Search for the cell housing the specified text and yield its (x, y) center coordinate. 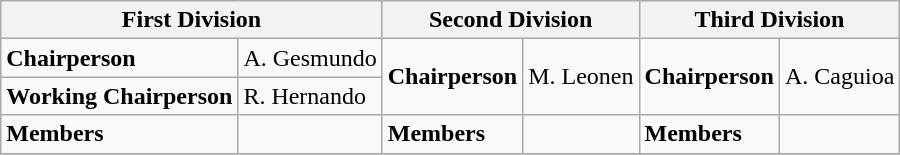
A. Gesmundo (310, 58)
R. Hernando (310, 96)
Third Division (770, 20)
First Division (192, 20)
Working Chairperson (120, 96)
Second Division (510, 20)
A. Caguioa (839, 77)
M. Leonen (581, 77)
